Identify which cell holds the provided text, then report its [X, Y] central coordinate. 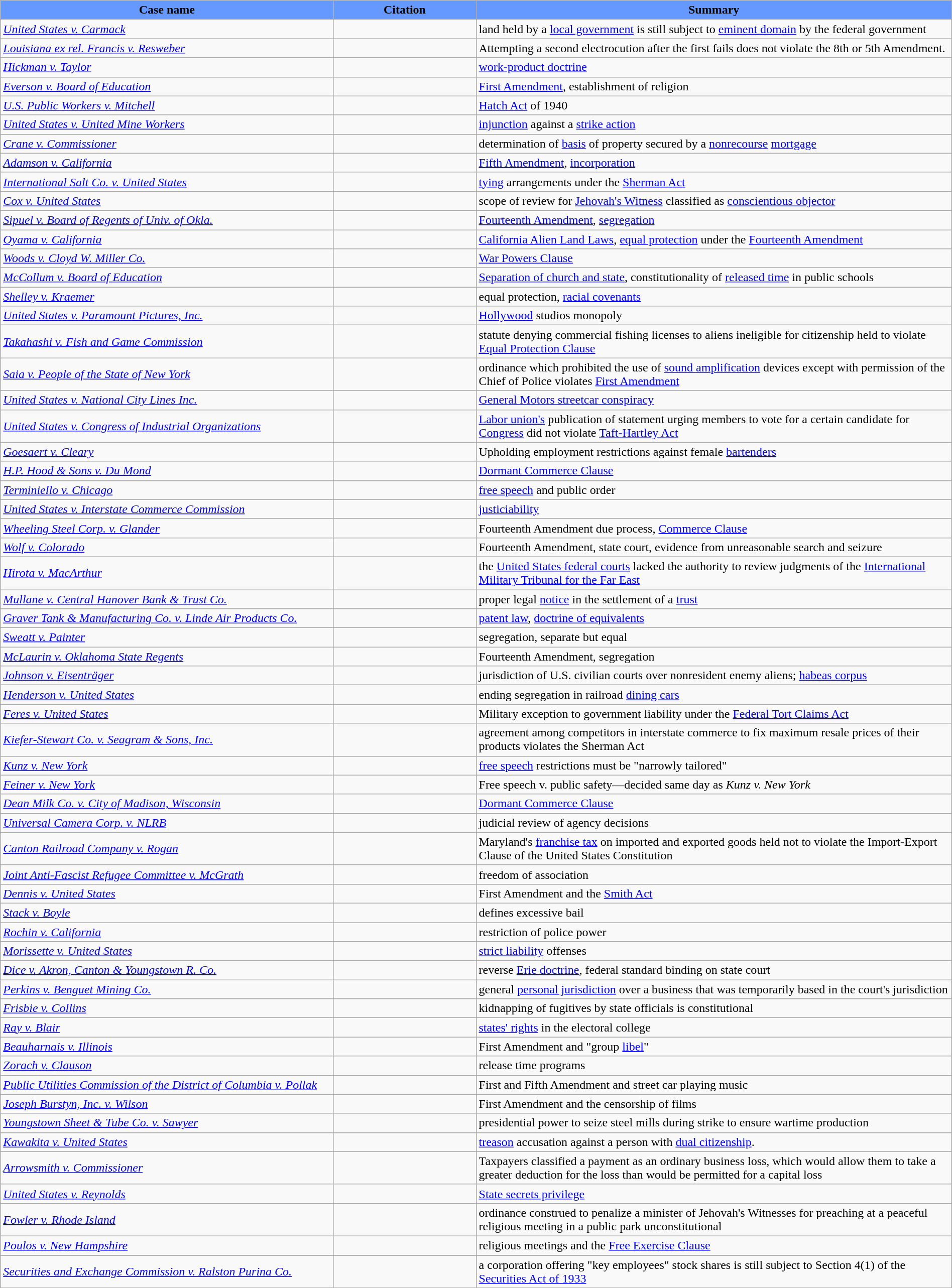
Maryland's franchise tax on imported and exported goods held not to violate the Import-Export Clause of the United States Constitution [714, 848]
H.P. Hood & Sons v. Du Mond [167, 471]
State secrets privilege [714, 1194]
Goesaert v. Cleary [167, 452]
land held by a local government is still subject to eminent domain by the federal government [714, 29]
California Alien Land Laws, equal protection under the Fourteenth Amendment [714, 239]
Joint Anti-Fascist Refugee Committee v. McGrath [167, 874]
Hatch Act of 1940 [714, 105]
Mullane v. Central Hanover Bank & Trust Co. [167, 599]
presidential power to seize steel mills during strike to ensure wartime production [714, 1123]
Securities and Exchange Commission v. Ralston Purina Co. [167, 1271]
states' rights in the electoral college [714, 1027]
Arrowsmith v. Commissioner [167, 1168]
Fourteenth Amendment, state court, evidence from unreasonable search and seizure [714, 547]
free speech restrictions must be "narrowly tailored" [714, 765]
Woods v. Cloyd W. Miller Co. [167, 259]
Terminiello v. Chicago [167, 490]
First Amendment and "group libel" [714, 1047]
injunction against a strike action [714, 124]
Cox v. United States [167, 201]
ending segregation in railroad dining cars [714, 695]
Youngstown Sheet & Tube Co. v. Sawyer [167, 1123]
scope of review for Jehovah's Witness classified as conscientious objector [714, 201]
equal protection, racial covenants [714, 297]
Kawakita v. United States [167, 1142]
Wolf v. Colorado [167, 547]
patent law, doctrine of equivalents [714, 618]
First Amendment and the censorship of films [714, 1104]
McCollum v. Board of Education [167, 278]
First Amendment, establishment of religion [714, 86]
Shelley v. Kraemer [167, 297]
Hollywood studios monopoly [714, 316]
Separation of church and state, constitutionality of released time in public schools [714, 278]
Fourteenth Amendment due process, Commerce Clause [714, 528]
Fifth Amendment, incorporation [714, 163]
ordinance construed to penalize a minister of Jehovah's Witnesses for preaching at a peaceful religious meeting in a public park unconstitutional [714, 1220]
Stack v. Boyle [167, 913]
Oyama v. California [167, 239]
the United States federal courts lacked the authority to review judgments of the International Military Tribunal for the Far East [714, 573]
Frisbie v. Collins [167, 1008]
Sipuel v. Board of Regents of Univ. of Okla. [167, 220]
Upholding employment restrictions against female bartenders [714, 452]
Takahashi v. Fish and Game Commission [167, 341]
Graver Tank & Manufacturing Co. v. Linde Air Products Co. [167, 618]
treason accusation against a person with dual citizenship. [714, 1142]
Dice v. Akron, Canton & Youngstown R. Co. [167, 970]
judicial review of agency decisions [714, 823]
Universal Camera Corp. v. NLRB [167, 823]
Zorach v. Clauson [167, 1066]
Dennis v. United States [167, 893]
tying arrangements under the Sherman Act [714, 182]
First and Fifth Amendment and street car playing music [714, 1085]
Henderson v. United States [167, 695]
First Amendment and the Smith Act [714, 893]
work-product doctrine [714, 67]
determination of basis of property secured by a nonrecourse mortgage [714, 144]
United States v. Paramount Pictures, Inc. [167, 316]
agreement among competitors in interstate commerce to fix maximum resale prices of their products violates the Sherman Act [714, 740]
Public Utilities Commission of the District of Columbia v. Pollak [167, 1085]
justiciability [714, 509]
Ray v. Blair [167, 1027]
Kiefer-Stewart Co. v. Seagram & Sons, Inc. [167, 740]
defines excessive bail [714, 913]
International Salt Co. v. United States [167, 182]
Labor union's publication of statement urging members to vote for a certain candidate for Congress did not violate Taft-Hartley Act [714, 426]
Adamson v. California [167, 163]
ordinance which prohibited the use of sound amplification devices except with permission of the Chief of Police violates First Amendment [714, 374]
Poulos v. New Hampshire [167, 1245]
restriction of police power [714, 932]
Wheeling Steel Corp. v. Glander [167, 528]
Canton Railroad Company v. Rogan [167, 848]
a corporation offering "key employees" stock shares is still subject to Section 4(1) of the Securities Act of 1933 [714, 1271]
Perkins v. Benguet Mining Co. [167, 989]
McLaurin v. Oklahoma State Regents [167, 657]
Attempting a second electrocution after the first fails does not violate the 8th or 5th Amendment. [714, 48]
Military exception to government liability under the Federal Tort Claims Act [714, 714]
United States v. National City Lines Inc. [167, 400]
Case name [167, 10]
U.S. Public Workers v. Mitchell [167, 105]
Louisiana ex rel. Francis v. Resweber [167, 48]
Sweatt v. Painter [167, 637]
War Powers Clause [714, 259]
freedom of association [714, 874]
Fowler v. Rhode Island [167, 1220]
Beauharnais v. Illinois [167, 1047]
Morissette v. United States [167, 951]
Feres v. United States [167, 714]
Crane v. Commissioner [167, 144]
kidnapping of fugitives by state officials is constitutional [714, 1008]
United States v. Congress of Industrial Organizations [167, 426]
general personal jurisdiction over a business that was temporarily based in the court's jurisdiction [714, 989]
statute denying commercial fishing licenses to aliens ineligible for citizenship held to violate Equal Protection Clause [714, 341]
free speech and public order [714, 490]
Citation [405, 10]
United States v. Carmack [167, 29]
release time programs [714, 1066]
Joseph Burstyn, Inc. v. Wilson [167, 1104]
Rochin v. California [167, 932]
Kunz v. New York [167, 765]
Free speech v. public safety—decided same day as Kunz v. New York [714, 785]
Everson v. Board of Education [167, 86]
Hirota v. MacArthur [167, 573]
Hickman v. Taylor [167, 67]
proper legal notice in the settlement of a trust [714, 599]
Johnson v. Eisenträger [167, 676]
strict liability offenses [714, 951]
United States v. Interstate Commerce Commission [167, 509]
reverse Erie doctrine, federal standard binding on state court [714, 970]
United States v. United Mine Workers [167, 124]
Saia v. People of the State of New York [167, 374]
United States v. Reynolds [167, 1194]
religious meetings and the Free Exercise Clause [714, 1245]
segregation, separate but equal [714, 637]
Summary [714, 10]
Feiner v. New York [167, 785]
General Motors streetcar conspiracy [714, 400]
Dean Milk Co. v. City of Madison, Wisconsin [167, 804]
jurisdiction of U.S. civilian courts over nonresident enemy aliens; habeas corpus [714, 676]
